Scan for the cell matching the given text and deliver its [x, y] coordinate at center. 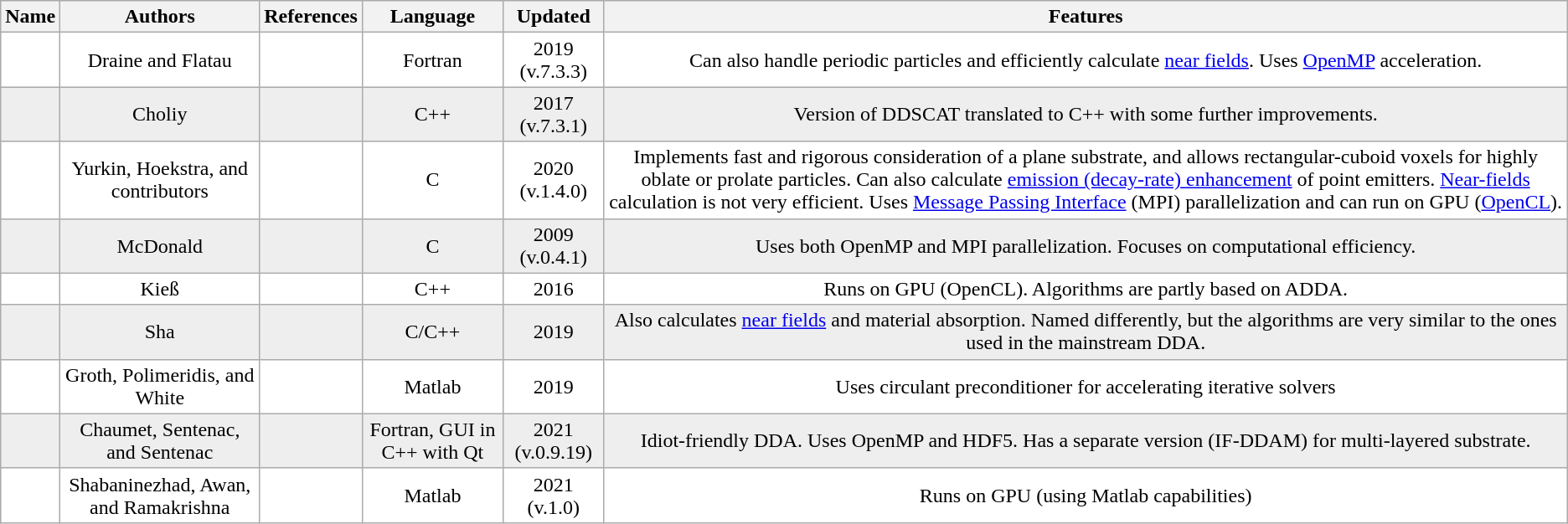
Fortran [432, 60]
2021 (v.0.9.19) [554, 440]
Fortran, GUI in C++ with Qt [432, 440]
2016 [554, 289]
References [312, 17]
2020 (v.1.4.0) [554, 180]
Updated [554, 17]
2019 (v.7.3.3) [554, 60]
2017 (v.7.3.1) [554, 114]
Version of DDSCAT translated to C++ with some further improvements. [1086, 114]
Kieß [160, 289]
Also calculates near fields and material absorption. Named differently, but the algorithms are very similar to the ones used in the mainstream DDA. [1086, 331]
C/C++ [432, 331]
Choliy [160, 114]
Draine and Flatau [160, 60]
Authors [160, 17]
2009 (v.0.4.1) [554, 246]
Runs on GPU (OpenCL). Algorithms are partly based on ADDA. [1086, 289]
Uses both OpenMP and MPI parallelization. Focuses on computational efficiency. [1086, 246]
Chaumet, Sentenac, and Sentenac [160, 440]
Groth, Polimeridis, and White [160, 387]
McDonald [160, 246]
Name [30, 17]
Runs on GPU (using Matlab capabilities) [1086, 496]
Features [1086, 17]
Idiot-friendly DDA. Uses OpenMP and HDF5. Has a separate version (IF-DDAM) for multi-layered substrate. [1086, 440]
Can also handle periodic particles and efficiently calculate near fields. Uses OpenMP acceleration. [1086, 60]
Language [432, 17]
Yurkin, Hoekstra, and contributors [160, 180]
Shabaninezhad, Awan, and Ramakrishna [160, 496]
Sha [160, 331]
Uses circulant preconditioner for accelerating iterative solvers [1086, 387]
2021 (v.1.0) [554, 496]
